Output the [X, Y] coordinate of the center of the cell containing the given text.  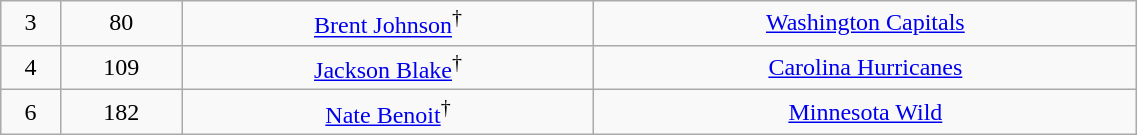
6 [31, 112]
Minnesota Wild [866, 112]
Washington Capitals [866, 24]
Nate Benoit† [388, 112]
3 [31, 24]
109 [121, 68]
Jackson Blake† [388, 68]
182 [121, 112]
Carolina Hurricanes [866, 68]
4 [31, 68]
80 [121, 24]
Brent Johnson† [388, 24]
